Capture the cell that displays the provided text and extract its (x, y) central coordinate. 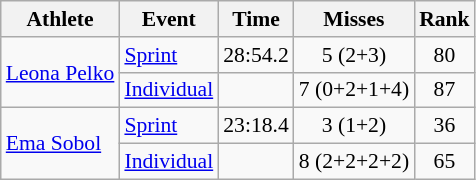
23:18.4 (256, 126)
Event (168, 19)
3 (1+2) (354, 126)
8 (2+2+2+2) (354, 162)
65 (444, 162)
Leona Pelko (60, 72)
5 (2+3) (354, 55)
7 (0+2+1+4) (354, 90)
87 (444, 90)
Ema Sobol (60, 144)
Rank (444, 19)
Time (256, 19)
Athlete (60, 19)
80 (444, 55)
36 (444, 126)
28:54.2 (256, 55)
Misses (354, 19)
